Scan for the cell matching the given text and deliver its (x, y) coordinate at center. 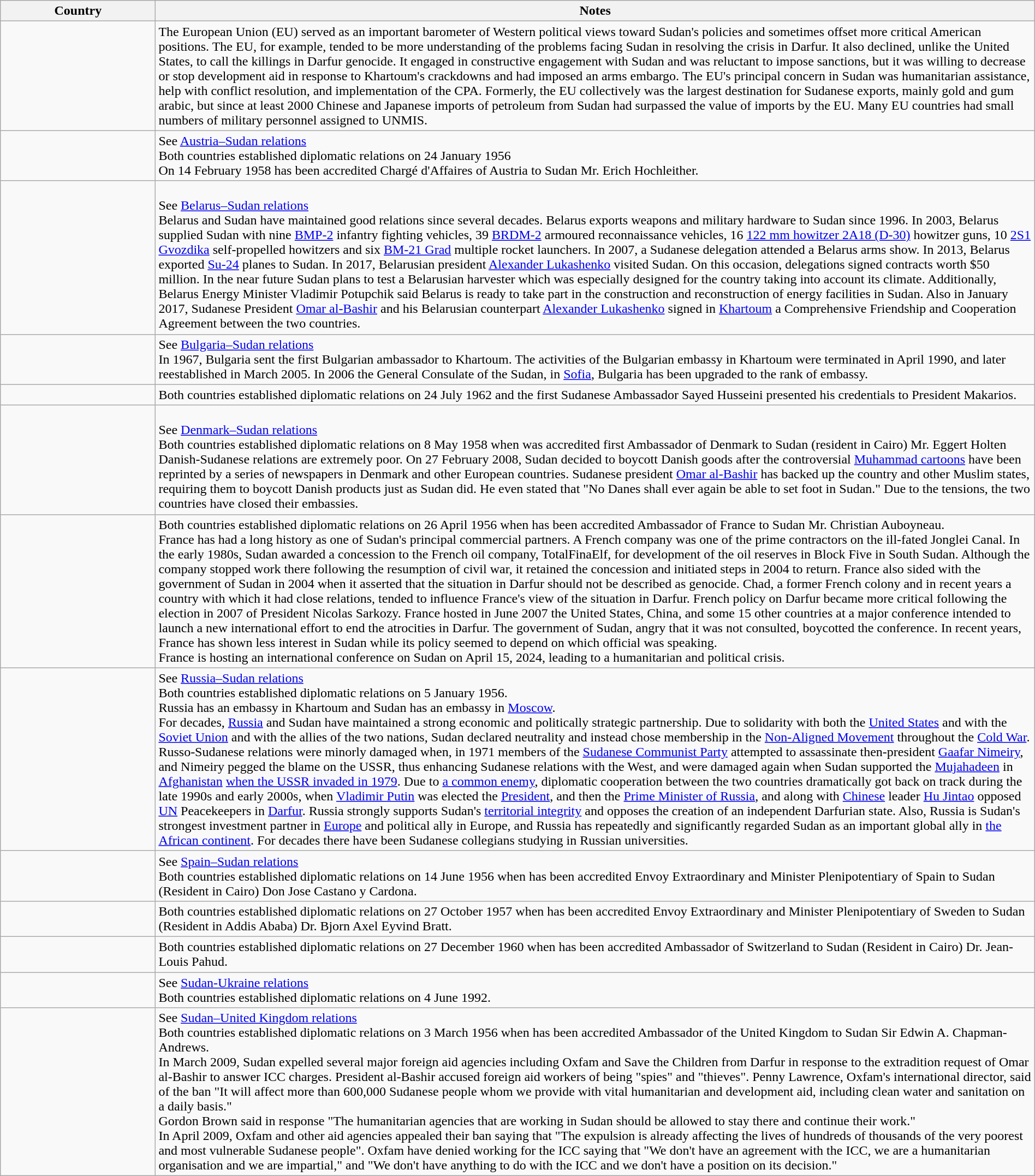
Notes (595, 11)
Country (78, 11)
See Sudan-Ukraine relationsBoth countries established diplomatic relations on 4 June 1992. (595, 989)
